Search for the cell housing the specified text and yield its [x, y] center coordinate. 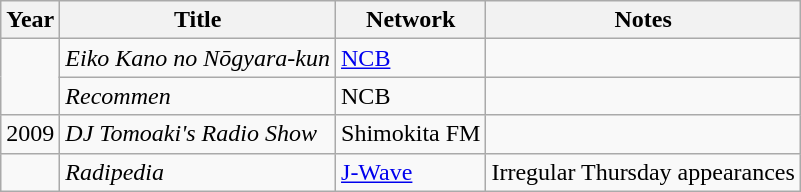
2009 [30, 134]
Radipedia [198, 172]
Notes [643, 20]
DJ Tomoaki's Radio Show [198, 134]
Recommen [198, 96]
Irregular Thursday appearances [643, 172]
Shimokita FM [411, 134]
Network [411, 20]
Title [198, 20]
J-Wave [411, 172]
Eiko Kano no Nōgyara-kun [198, 58]
Year [30, 20]
